Pinpoint the cell where the given text exists, returning its (X, Y) midpoint coordinate. 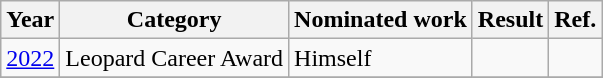
Ref. (576, 20)
Year (30, 20)
Category (174, 20)
Leopard Career Award (174, 58)
2022 (30, 58)
Nominated work (381, 20)
Himself (381, 58)
Result (510, 20)
